Detect which cell encompasses the target text, then output its [x, y] center coordinate. 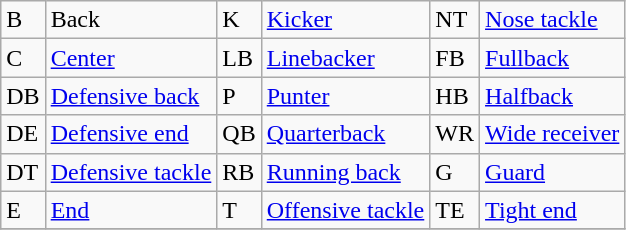
TE [455, 210]
Halfback [552, 96]
Defensive back [131, 96]
Punter [346, 96]
Quarterback [346, 134]
RB [239, 172]
Defensive end [131, 134]
Back [131, 20]
Wide receiver [552, 134]
P [239, 96]
LB [239, 58]
QB [239, 134]
C [23, 58]
Defensive tackle [131, 172]
B [23, 20]
DT [23, 172]
T [239, 210]
Linebacker [346, 58]
DE [23, 134]
FB [455, 58]
End [131, 210]
Center [131, 58]
WR [455, 134]
K [239, 20]
Nose tackle [552, 20]
E [23, 210]
Tight end [552, 210]
Running back [346, 172]
Fullback [552, 58]
Offensive tackle [346, 210]
Kicker [346, 20]
DB [23, 96]
Guard [552, 172]
G [455, 172]
NT [455, 20]
HB [455, 96]
